Extract the (x, y) coordinate from the center of the cell holding the provided text.  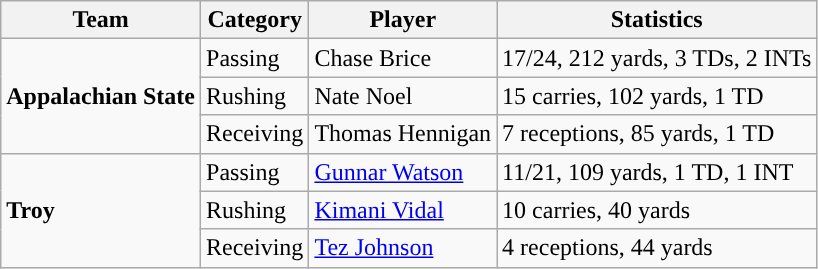
Troy (101, 210)
Thomas Hennigan (403, 134)
17/24, 212 yards, 3 TDs, 2 INTs (657, 58)
Appalachian State (101, 96)
Chase Brice (403, 58)
15 carries, 102 yards, 1 TD (657, 96)
11/21, 109 yards, 1 TD, 1 INT (657, 172)
4 receptions, 44 yards (657, 248)
Statistics (657, 20)
Category (255, 20)
Kimani Vidal (403, 210)
10 carries, 40 yards (657, 210)
Tez Johnson (403, 248)
Gunnar Watson (403, 172)
Nate Noel (403, 96)
7 receptions, 85 yards, 1 TD (657, 134)
Player (403, 20)
Team (101, 20)
